For the text-containing cell, return its midpoint in [X, Y] coordinate format. 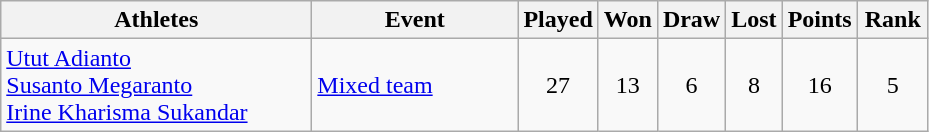
27 [558, 85]
Event [415, 20]
Played [558, 20]
6 [691, 85]
Lost [754, 20]
5 [892, 85]
Draw [691, 20]
Rank [892, 20]
8 [754, 85]
Utut AdiantoSusanto MegarantoIrine Kharisma Sukandar [156, 85]
16 [820, 85]
13 [628, 85]
Won [628, 20]
Points [820, 20]
Athletes [156, 20]
Mixed team [415, 85]
